Extract the (X, Y) coordinate from the center of the cell holding the provided text.  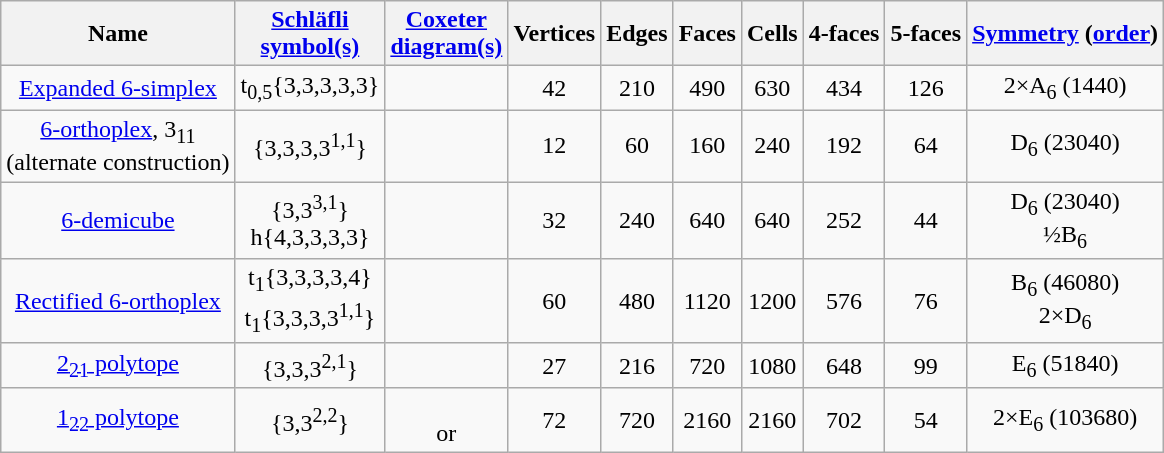
192 (844, 146)
1200 (772, 301)
99 (926, 366)
480 (637, 301)
12 (554, 146)
Name (118, 34)
122 polytope (118, 420)
Expanded 6-simplex (118, 88)
490 (707, 88)
630 (772, 88)
6-orthoplex, 311(alternate construction) (118, 146)
Coxeterdiagram(s) (446, 34)
B6 (46080)2×D6 (1066, 301)
252 (844, 221)
42 (554, 88)
{3,32,2} (310, 420)
Vertices (554, 34)
126 (926, 88)
4-faces (844, 34)
702 (844, 420)
648 (844, 366)
2×A6 (1440) (1066, 88)
64 (926, 146)
27 (554, 366)
160 (707, 146)
{3,3,32,1} (310, 366)
76 (926, 301)
1120 (707, 301)
t0,5{3,3,3,3,3} (310, 88)
E6 (51840) (1066, 366)
434 (844, 88)
Edges (637, 34)
or (446, 420)
Symmetry (order) (1066, 34)
2×E6 (103680) (1066, 420)
72 (554, 420)
210 (637, 88)
6-demicube (118, 221)
32 (554, 221)
221 polytope (118, 366)
44 (926, 221)
{3,3,3,31,1} (310, 146)
t1{3,3,3,3,4}t1{3,3,3,31,1} (310, 301)
D6 (23040) (1066, 146)
54 (926, 420)
216 (637, 366)
576 (844, 301)
{3,33,1}h{4,3,3,3,3} (310, 221)
Faces (707, 34)
D6 (23040)½B6 (1066, 221)
1080 (772, 366)
Schläflisymbol(s) (310, 34)
5-faces (926, 34)
Rectified 6-orthoplex (118, 301)
Cells (772, 34)
